Return the (x, y) coordinate for the center point of the cell that contains the specified text.  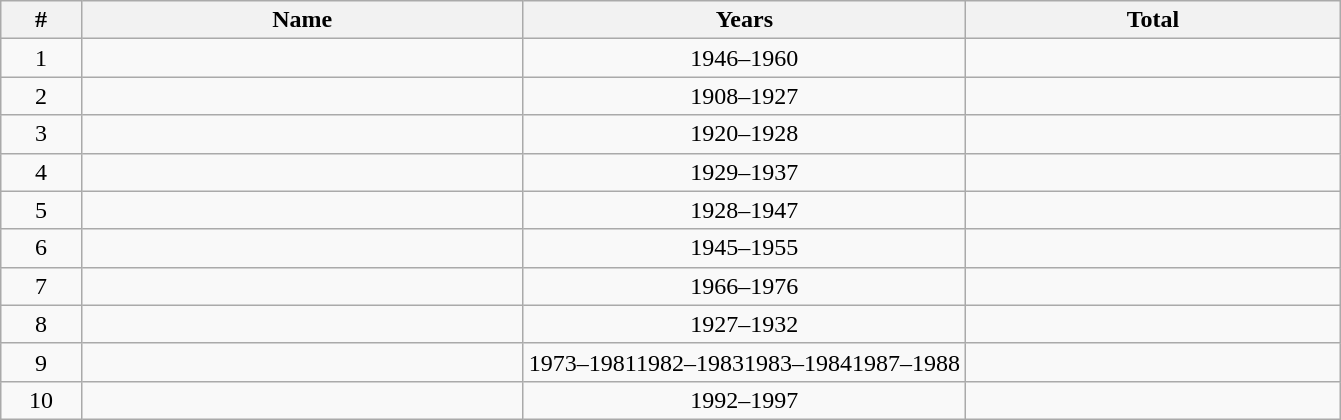
1927–1932 (744, 324)
5 (41, 210)
1 (41, 58)
Name (302, 20)
1908–1927 (744, 96)
9 (41, 362)
2 (41, 96)
1945–1955 (744, 248)
1992–1997 (744, 400)
# (41, 20)
10 (41, 400)
1920–1928 (744, 134)
1928–1947 (744, 210)
1946–1960 (744, 58)
6 (41, 248)
Total (1152, 20)
8 (41, 324)
Years (744, 20)
3 (41, 134)
4 (41, 172)
7 (41, 286)
1966–1976 (744, 286)
1929–1937 (744, 172)
1973–19811982–19831983–19841987–1988 (744, 362)
